Determine the [x, y] coordinate at the center of the cell enclosing the given text.  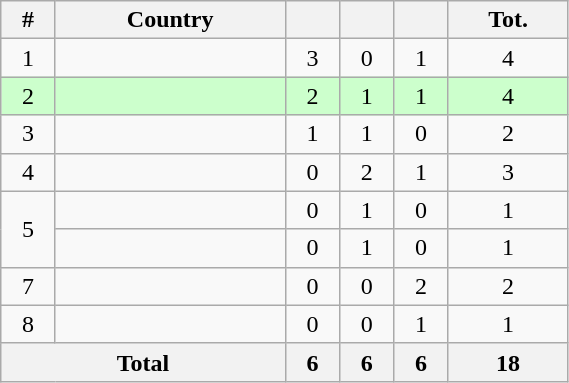
18 [508, 362]
5 [28, 229]
8 [28, 324]
# [28, 20]
7 [28, 286]
Total [143, 362]
Tot. [508, 20]
Country [170, 20]
